For the text-containing cell, return its midpoint in (X, Y) coordinate format. 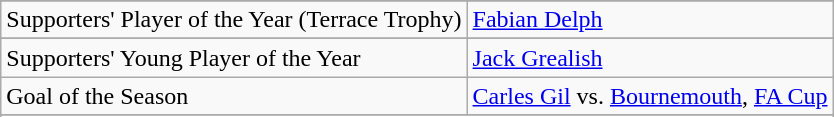
Fabian Delph (650, 20)
Supporters' Player of the Year (Terrace Trophy) (234, 20)
Jack Grealish (650, 58)
Supporters' Young Player of the Year (234, 58)
Goal of the Season (234, 96)
Carles Gil vs. Bournemouth, FA Cup (650, 96)
